Detect which cell encompasses the target text, then output its [x, y] center coordinate. 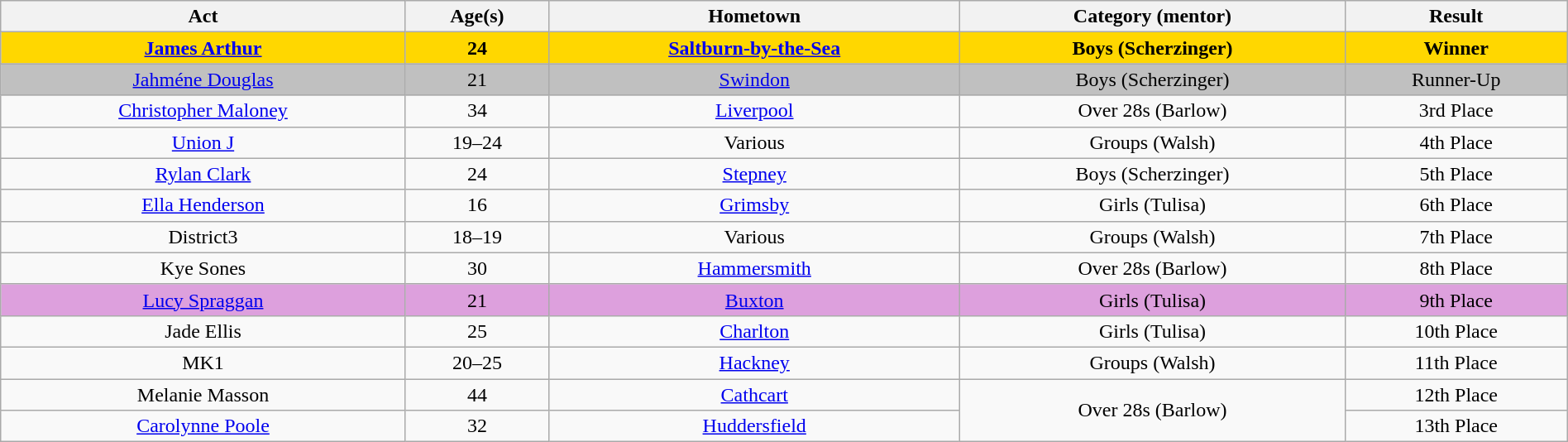
34 [476, 111]
16 [476, 205]
Ella Henderson [203, 205]
Grimsby [754, 205]
Result [1456, 17]
James Arthur [203, 48]
8th Place [1456, 268]
11th Place [1456, 363]
6th Place [1456, 205]
9th Place [1456, 300]
Lucy Spraggan [203, 300]
Category (mentor) [1153, 17]
10th Place [1456, 331]
5th Place [1456, 174]
Liverpool [754, 111]
4th Place [1456, 142]
Act [203, 17]
Saltburn-by-the-Sea [754, 48]
Buxton [754, 300]
Melanie Masson [203, 395]
Swindon [754, 79]
20–25 [476, 363]
Hometown [754, 17]
Runner-Up [1456, 79]
19–24 [476, 142]
Cathcart [754, 395]
25 [476, 331]
MK1 [203, 363]
30 [476, 268]
Carolynne Poole [203, 426]
Hammersmith [754, 268]
Kye Sones [203, 268]
Stepney [754, 174]
Winner [1456, 48]
18–19 [476, 237]
Charlton [754, 331]
3rd Place [1456, 111]
13th Place [1456, 426]
Union J [203, 142]
Jade Ellis [203, 331]
Jahméne Douglas [203, 79]
Rylan Clark [203, 174]
District3 [203, 237]
Huddersfield [754, 426]
Hackney [754, 363]
7th Place [1456, 237]
Christopher Maloney [203, 111]
32 [476, 426]
Age(s) [476, 17]
44 [476, 395]
12th Place [1456, 395]
